Pinpoint the cell where the given text exists, returning its [X, Y] midpoint coordinate. 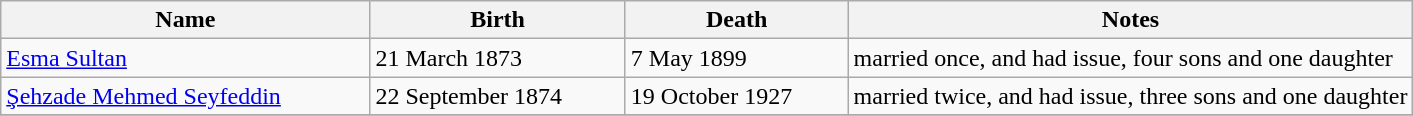
Notes [1130, 20]
21 March 1873 [498, 58]
married once, and had issue, four sons and one daughter [1130, 58]
Esma Sultan [186, 58]
married twice, and had issue, three sons and one daughter [1130, 96]
Şehzade Mehmed Seyfeddin [186, 96]
Death [736, 20]
Name [186, 20]
Birth [498, 20]
7 May 1899 [736, 58]
22 September 1874 [498, 96]
19 October 1927 [736, 96]
